Output the [X, Y] coordinate of the center of the cell containing the given text.  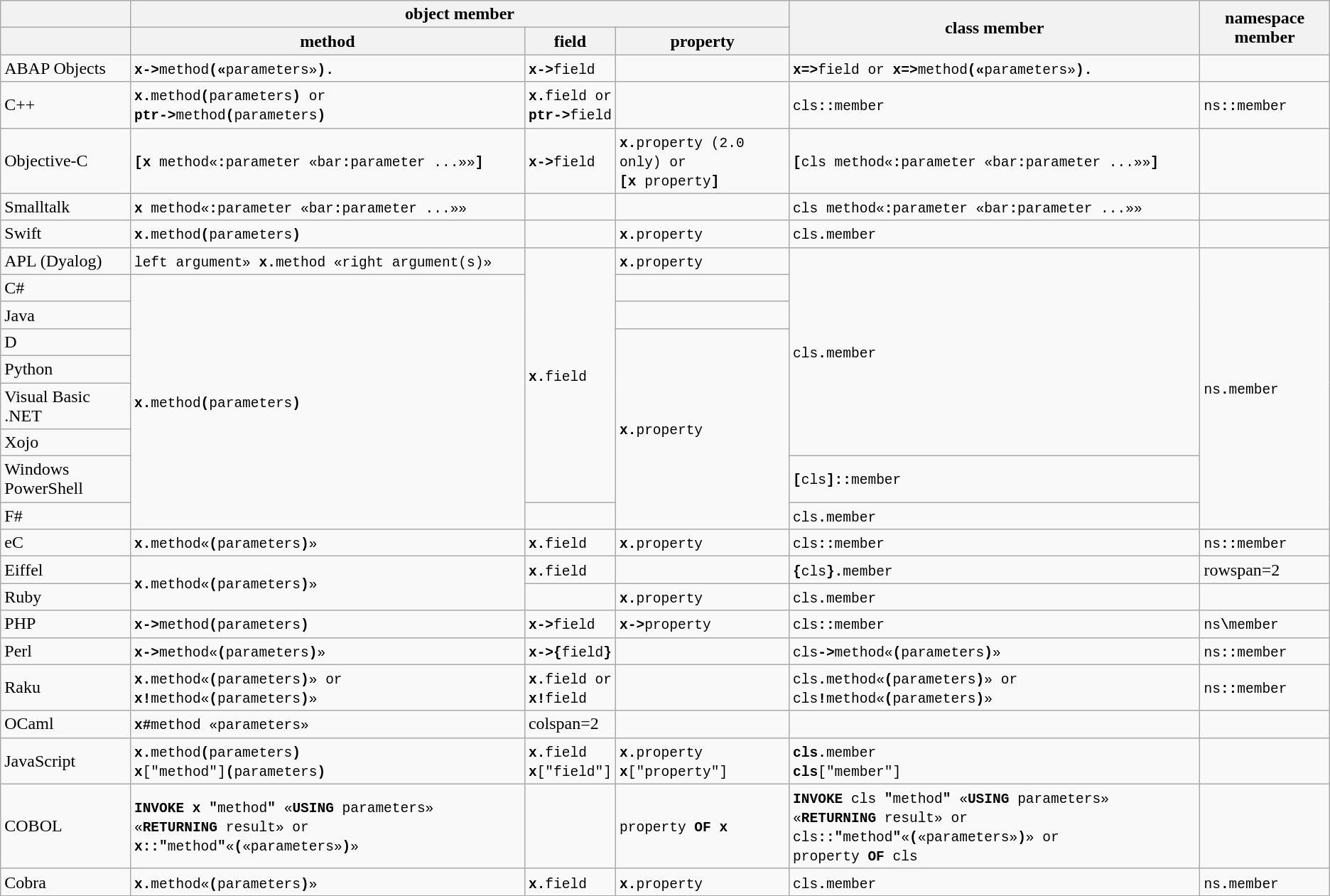
x.method(parameters) orptr->method(parameters) [327, 105]
cls.method«(parameters)» or cls!method«(parameters)» [995, 688]
C++ [65, 105]
x->method«(parameters)» [327, 651]
x method«:parameter «bar:parameter ...»» [327, 207]
x.fieldx["field"] [570, 760]
Perl [65, 651]
ABAP Objects [65, 68]
INVOKE cls "method" «USING parameters» «RETURNING result» orcls::"method"«(«parameters»)» orproperty OF cls [995, 826]
C# [65, 288]
COBOL [65, 826]
[cls]::member [995, 479]
F# [65, 516]
APL (Dyalog) [65, 261]
colspan=2 [570, 724]
ns\member [1265, 624]
x.method(parameters)x["method"](parameters) [327, 760]
{cls}.member [995, 570]
Cobra [65, 882]
Eiffel [65, 570]
property OF x [703, 826]
x->{field} [570, 651]
Visual Basic .NET [65, 405]
[x method«:parameter «bar:parameter ...»»] [327, 161]
INVOKE x "method" «USING parameters» «RETURNING result» orx::"method"«(«parameters»)» [327, 826]
Java [65, 315]
JavaScript [65, 760]
x.method«(parameters)» or x!method«(parameters)» [327, 688]
class member [995, 28]
x.property (2.0 only) or[x property] [703, 161]
object member [459, 14]
field [570, 41]
x.propertyx["property"] [703, 760]
eC [65, 543]
x->property [703, 624]
D [65, 342]
Xojo [65, 443]
rowspan=2 [1265, 570]
x->method(parameters) [327, 624]
Smalltalk [65, 207]
Objective-C [65, 161]
cls method«:parameter «bar:parameter ...»» [995, 207]
x=>field or x=>method(«parameters»). [995, 68]
method [327, 41]
Raku [65, 688]
PHP [65, 624]
Python [65, 369]
OCaml [65, 724]
x.field orptr->field [570, 105]
Swift [65, 234]
property [703, 41]
x->method(«parameters»). [327, 68]
x#method «parameters» [327, 724]
cls.membercls["member"] [995, 760]
namespace member [1265, 28]
[cls method«:parameter «bar:parameter ...»»] [995, 161]
Ruby [65, 597]
cls->method«(parameters)» [995, 651]
left argument» x.method «right argument(s)» [327, 261]
x.field or x!field [570, 688]
Windows PowerShell [65, 479]
